Identify which cell holds the provided text, then report its [X, Y] central coordinate. 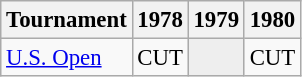
Tournament [66, 20]
1980 [272, 20]
U.S. Open [66, 58]
1978 [160, 20]
1979 [216, 20]
